Find where the given text appears and provide that cell's center as (x, y) coordinate. 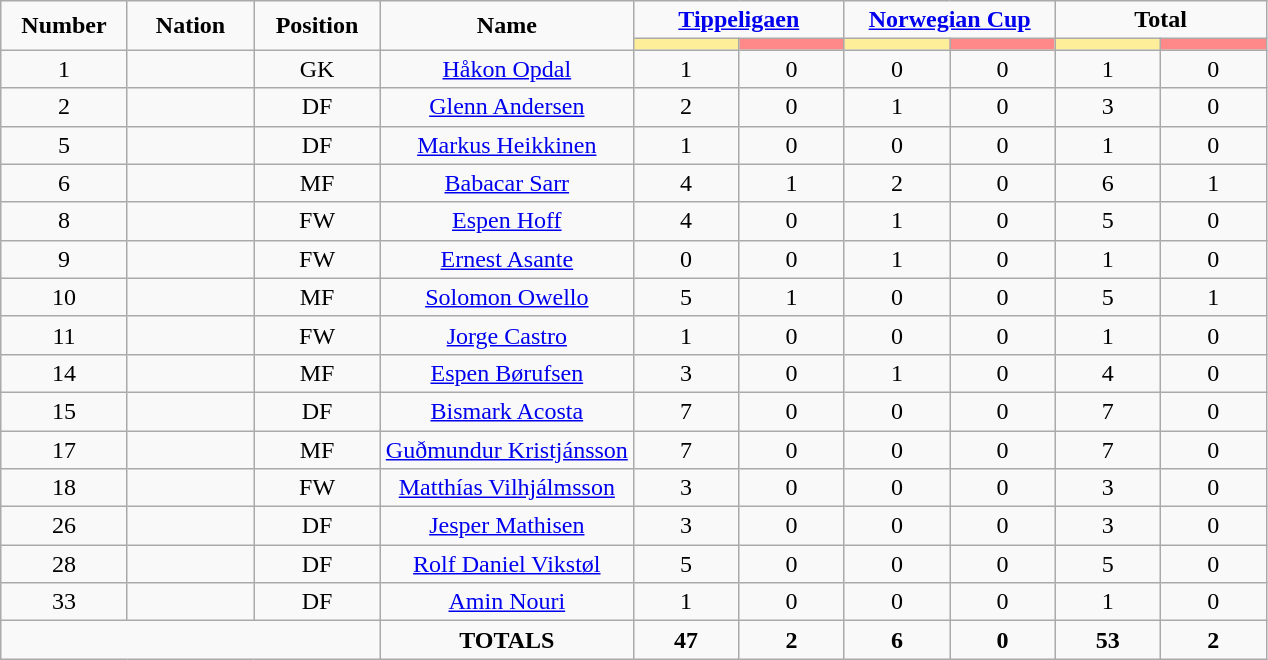
28 (64, 564)
47 (686, 640)
Jesper Mathisen (506, 526)
Espen Hoff (506, 221)
18 (64, 488)
Markus Heikkinen (506, 145)
Glenn Andersen (506, 107)
Amin Nouri (506, 602)
8 (64, 221)
Position (318, 26)
Jorge Castro (506, 335)
14 (64, 373)
Rolf Daniel Vikstøl (506, 564)
Matthías Vilhjálmsson (506, 488)
11 (64, 335)
Håkon Opdal (506, 69)
Nation (190, 26)
Number (64, 26)
Norwegian Cup (950, 20)
GK (318, 69)
Ernest Asante (506, 259)
9 (64, 259)
53 (1108, 640)
Bismark Acosta (506, 411)
TOTALS (506, 640)
Total (1160, 20)
Guðmundur Kristjánsson (506, 449)
Solomon Owello (506, 297)
Tippeligaen (738, 20)
Name (506, 26)
17 (64, 449)
26 (64, 526)
33 (64, 602)
10 (64, 297)
Babacar Sarr (506, 183)
Espen Børufsen (506, 373)
15 (64, 411)
